For the text-containing cell, return its midpoint in [X, Y] coordinate format. 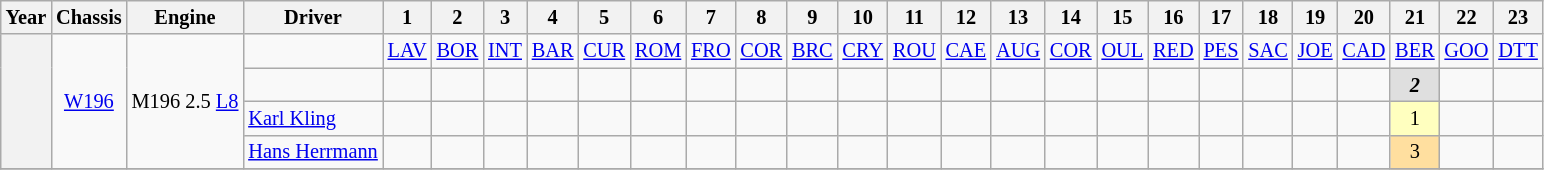
BAR [553, 51]
7 [710, 17]
16 [1173, 17]
W196 [88, 102]
SAC [1268, 51]
12 [966, 17]
PES [1222, 51]
BER [1414, 51]
18 [1268, 17]
Year [26, 17]
ROM [658, 51]
20 [1364, 17]
DTT [1518, 51]
Driver [312, 17]
AUG [1018, 51]
BOR [458, 51]
FRO [710, 51]
ROU [914, 51]
17 [1222, 17]
CUR [604, 51]
19 [1316, 17]
CRY [863, 51]
OUL [1123, 51]
5 [604, 17]
13 [1018, 17]
RED [1173, 51]
JOE [1316, 51]
9 [812, 17]
15 [1123, 17]
Hans Herrmann [312, 152]
21 [1414, 17]
M196 2.5 L8 [186, 102]
CAD [1364, 51]
INT [505, 51]
11 [914, 17]
Engine [186, 17]
6 [658, 17]
Karl Kling [312, 118]
4 [553, 17]
23 [1518, 17]
CAE [966, 51]
22 [1467, 17]
Chassis [88, 17]
10 [863, 17]
GOO [1467, 51]
14 [1071, 17]
BRC [812, 51]
8 [761, 17]
LAV [408, 51]
